Determine the (X, Y) coordinate at the center of the cell enclosing the given text.  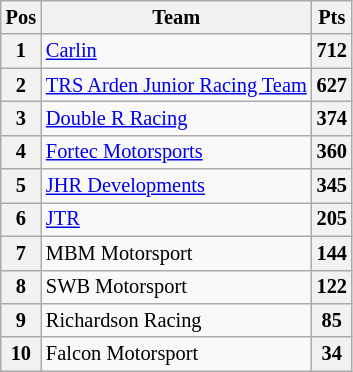
374 (332, 118)
Double R Racing (176, 118)
2 (21, 85)
345 (332, 186)
144 (332, 253)
7 (21, 253)
6 (21, 219)
3 (21, 118)
TRS Arden Junior Racing Team (176, 85)
1 (21, 51)
360 (332, 152)
MBM Motorsport (176, 253)
SWB Motorsport (176, 287)
627 (332, 85)
205 (332, 219)
85 (332, 320)
Team (176, 17)
712 (332, 51)
122 (332, 287)
JTR (176, 219)
Carlin (176, 51)
Richardson Racing (176, 320)
Fortec Motorsports (176, 152)
10 (21, 354)
Pos (21, 17)
9 (21, 320)
Falcon Motorsport (176, 354)
5 (21, 186)
4 (21, 152)
JHR Developments (176, 186)
Pts (332, 17)
8 (21, 287)
34 (332, 354)
